Provide the (x, y) coordinate of the cell's center where the given text is located.  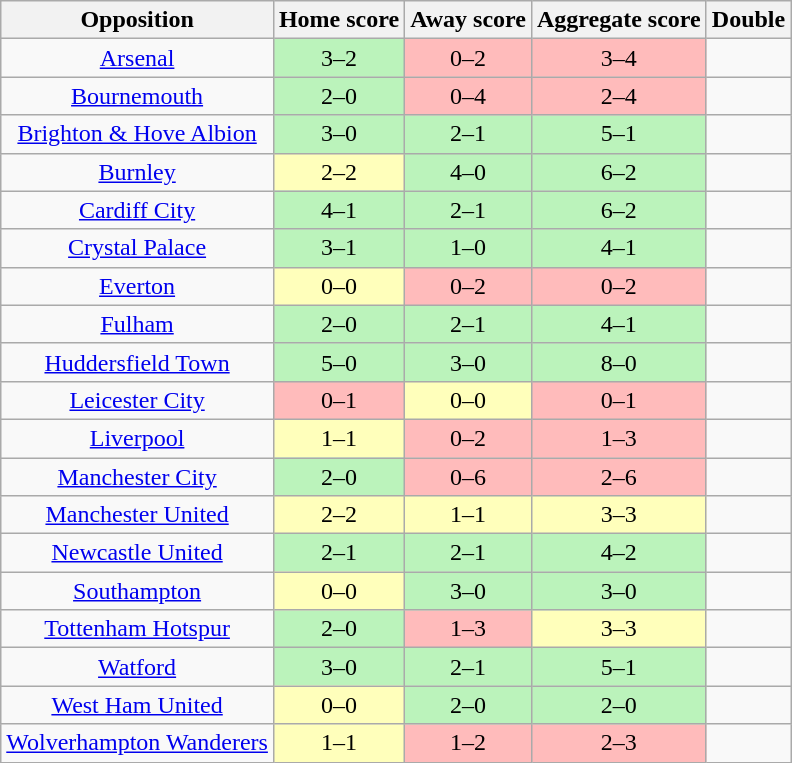
3–1 (338, 248)
1–2 (468, 743)
Huddersfield Town (138, 362)
Home score (338, 20)
Double (748, 20)
Crystal Palace (138, 248)
2–3 (618, 743)
Wolverhampton Wanderers (138, 743)
Brighton & Hove Albion (138, 134)
0–6 (468, 477)
1–0 (468, 248)
4–0 (468, 172)
Newcastle United (138, 553)
Watford (138, 667)
3–2 (338, 58)
Away score (468, 20)
5–0 (338, 362)
Fulham (138, 324)
2–4 (618, 96)
2–6 (618, 477)
Manchester City (138, 477)
Arsenal (138, 58)
3–4 (618, 58)
Burnley (138, 172)
Bournemouth (138, 96)
Opposition (138, 20)
Tottenham Hotspur (138, 629)
Cardiff City (138, 210)
Liverpool (138, 438)
West Ham United (138, 705)
Manchester United (138, 515)
Aggregate score (618, 20)
0–4 (468, 96)
8–0 (618, 362)
Leicester City (138, 400)
Everton (138, 286)
4–2 (618, 553)
Southampton (138, 591)
